Search for the cell housing the specified text and yield its [X, Y] center coordinate. 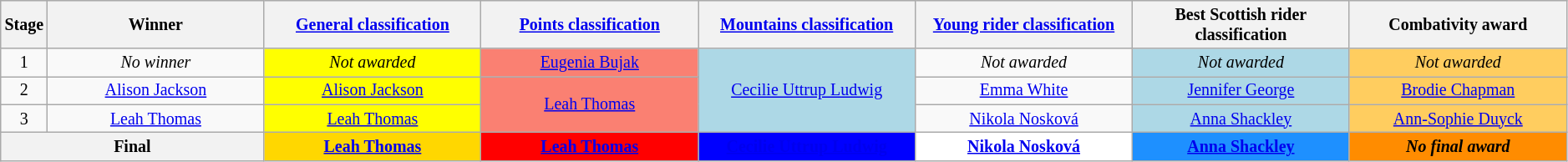
Stage [24, 25]
2 [24, 90]
Ann-Sophie Duyck [1458, 119]
Young rider classification [1024, 25]
1 [24, 63]
Jennifer George [1241, 90]
Points classification [590, 25]
Winner [155, 25]
Combativity award [1458, 25]
3 [24, 119]
Brodie Chapman [1458, 90]
General classification [373, 25]
Best Scottish rider classification [1241, 25]
Emma White [1024, 90]
Final [132, 147]
No final award [1458, 147]
Eugenia Bujak [590, 63]
Mountains classification [807, 25]
No winner [155, 63]
